Capture the cell that displays the provided text and extract its (x, y) central coordinate. 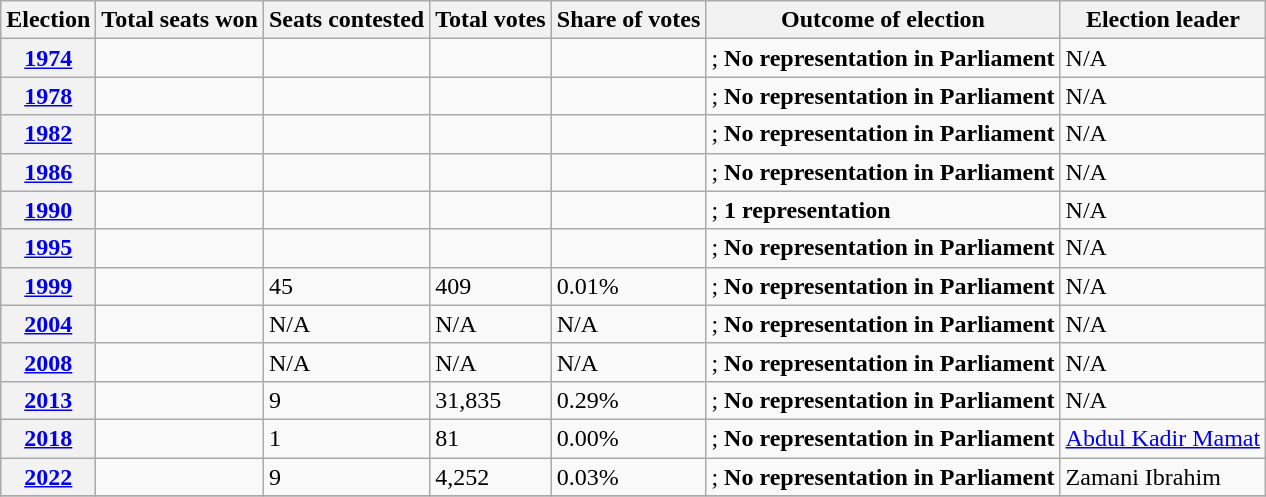
1978 (48, 96)
Election (48, 20)
Total votes (491, 20)
2008 (48, 362)
31,835 (491, 400)
4,252 (491, 477)
1986 (48, 172)
0.00% (628, 438)
2018 (48, 438)
; 1 representation (883, 210)
Outcome of election (883, 20)
2004 (48, 324)
1 (346, 438)
0.03% (628, 477)
Share of votes (628, 20)
2022 (48, 477)
81 (491, 438)
0.01% (628, 286)
Abdul Kadir Mamat (1163, 438)
1974 (48, 58)
0.29% (628, 400)
2013 (48, 400)
Seats contested (346, 20)
45 (346, 286)
1995 (48, 248)
1982 (48, 134)
Zamani Ibrahim (1163, 477)
1990 (48, 210)
Election leader (1163, 20)
1999 (48, 286)
409 (491, 286)
Total seats won (180, 20)
